Provide the (x, y) coordinate of the cell's center where the given text is located.  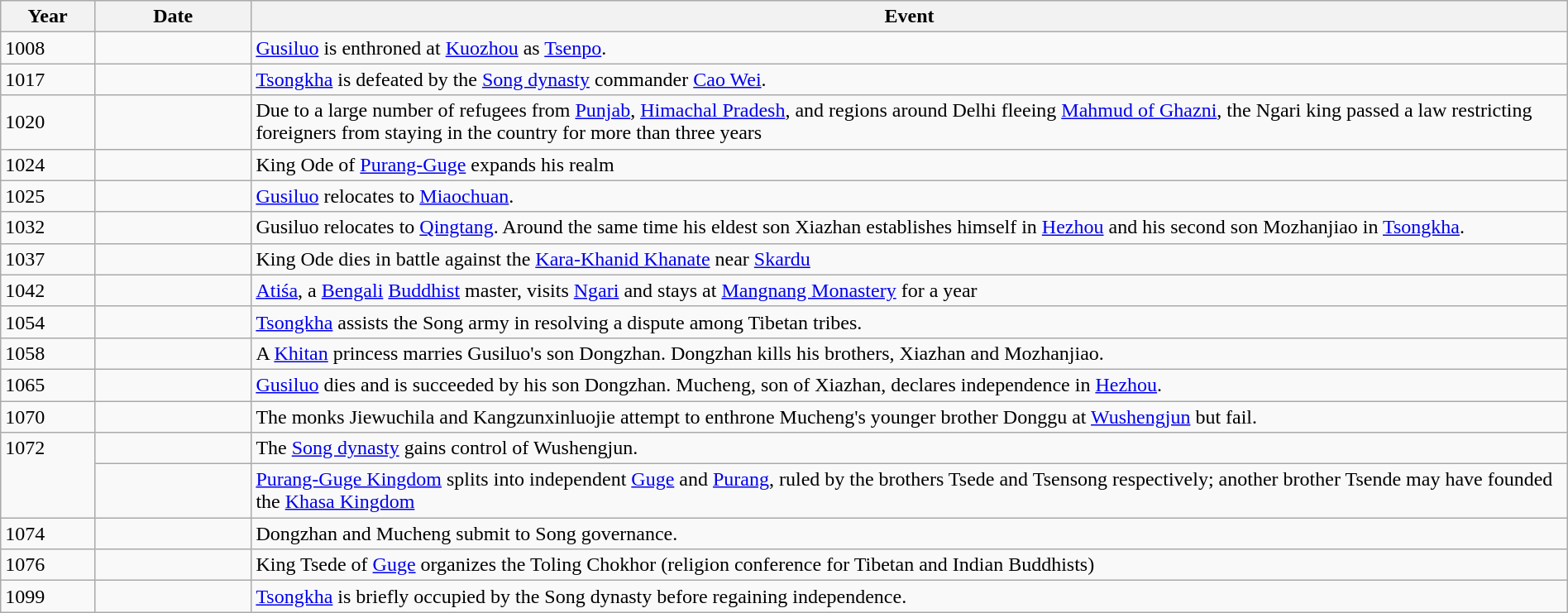
1099 (48, 596)
Tsongkha is defeated by the Song dynasty commander Cao Wei. (910, 79)
A Khitan princess marries Gusiluo's son Dongzhan. Dongzhan kills his brothers, Xiazhan and Mozhanjiao. (910, 353)
1054 (48, 322)
1017 (48, 79)
1008 (48, 48)
1074 (48, 534)
1020 (48, 122)
1042 (48, 290)
1072 (48, 475)
Tsongkha is briefly occupied by the Song dynasty before regaining independence. (910, 596)
1070 (48, 416)
Event (910, 17)
1025 (48, 196)
Gusiluo is enthroned at Kuozhou as Tsenpo. (910, 48)
1024 (48, 165)
The monks Jiewuchila and Kangzunxinluojie attempt to enthrone Mucheng's younger brother Donggu at Wushengjun but fail. (910, 416)
King Ode of Purang-Guge expands his realm (910, 165)
Gusiluo dies and is succeeded by his son Dongzhan. Mucheng, son of Xiazhan, declares independence in Hezhou. (910, 385)
1076 (48, 565)
Gusiluo relocates to Qingtang. Around the same time his eldest son Xiazhan establishes himself in Hezhou and his second son Mozhanjiao in Tsongkha. (910, 227)
Tsongkha assists the Song army in resolving a dispute among Tibetan tribes. (910, 322)
1037 (48, 259)
Year (48, 17)
1058 (48, 353)
The Song dynasty gains control of Wushengjun. (910, 448)
Gusiluo relocates to Miaochuan. (910, 196)
King Ode dies in battle against the Kara-Khanid Khanate near Skardu (910, 259)
Dongzhan and Mucheng submit to Song governance. (910, 534)
1032 (48, 227)
Atiśa, a Bengali Buddhist master, visits Ngari and stays at Mangnang Monastery for a year (910, 290)
King Tsede of Guge organizes the Toling Chokhor (religion conference for Tibetan and Indian Buddhists) (910, 565)
Date (172, 17)
1065 (48, 385)
